Return the [x, y] coordinate for the center point of the cell that contains the specified text.  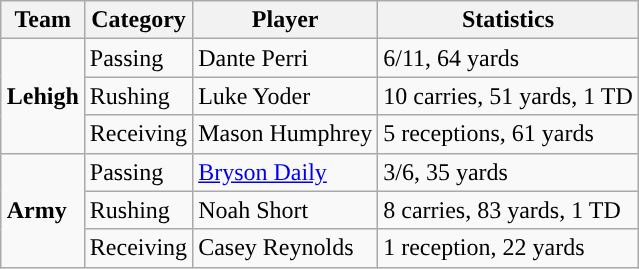
1 reception, 22 yards [508, 248]
Bryson Daily [286, 172]
6/11, 64 yards [508, 58]
Category [138, 20]
Casey Reynolds [286, 248]
5 receptions, 61 yards [508, 134]
Mason Humphrey [286, 134]
Noah Short [286, 210]
Statistics [508, 20]
Luke Yoder [286, 96]
3/6, 35 yards [508, 172]
10 carries, 51 yards, 1 TD [508, 96]
Lehigh [42, 96]
8 carries, 83 yards, 1 TD [508, 210]
Team [42, 20]
Player [286, 20]
Army [42, 210]
Dante Perri [286, 58]
